Provide the (X, Y) coordinate of the cell's center where the given text is located.  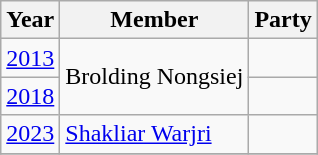
2023 (30, 134)
Party (283, 20)
Brolding Nongsiej (154, 77)
2013 (30, 58)
Year (30, 20)
Shakliar Warjri (154, 134)
2018 (30, 96)
Member (154, 20)
